For the text-containing cell, return its midpoint in (X, Y) coordinate format. 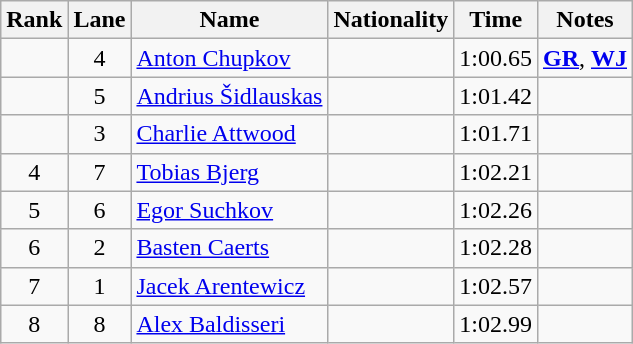
1:01.71 (496, 134)
1:02.57 (496, 286)
1:02.26 (496, 210)
GR, WJ (584, 58)
Nationality (391, 20)
Rank (34, 20)
Charlie Attwood (230, 134)
1 (100, 286)
Notes (584, 20)
1:02.99 (496, 324)
Name (230, 20)
Lane (100, 20)
Egor Suchkov (230, 210)
Anton Chupkov (230, 58)
Jacek Arentewicz (230, 286)
1:02.28 (496, 248)
1:01.42 (496, 96)
Time (496, 20)
3 (100, 134)
1:02.21 (496, 172)
Tobias Bjerg (230, 172)
Andrius Šidlauskas (230, 96)
Alex Baldisseri (230, 324)
1:00.65 (496, 58)
Basten Caerts (230, 248)
2 (100, 248)
